Scan for the cell matching the given text and deliver its (X, Y) coordinate at center. 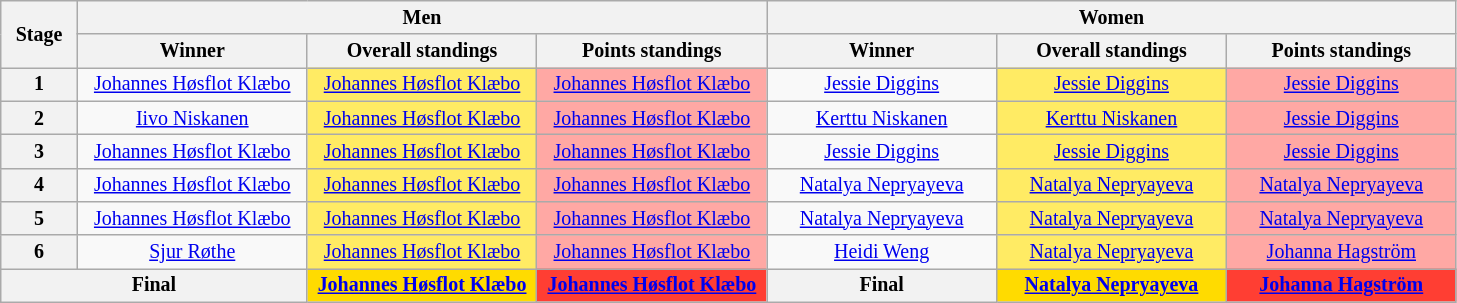
Heidi Weng (882, 252)
1 (40, 84)
Iivo Niskanen (192, 118)
6 (40, 252)
3 (40, 152)
2 (40, 118)
Men (422, 18)
4 (40, 184)
Sjur Røthe (192, 252)
Women (1112, 18)
5 (40, 218)
Stage (40, 34)
